Capture the cell that displays the provided text and extract its (X, Y) central coordinate. 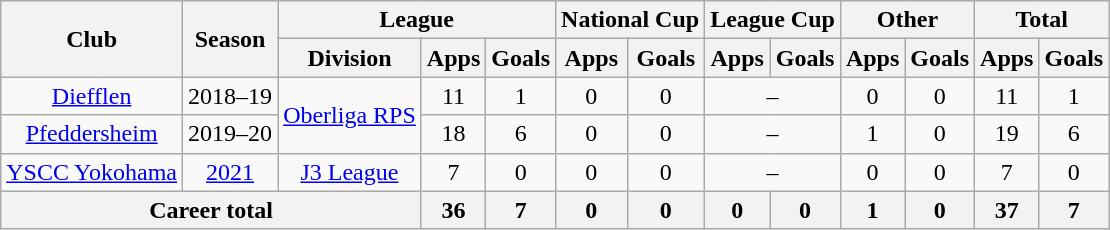
Other (907, 20)
J3 League (350, 172)
2019–20 (230, 134)
Pfeddersheim (92, 134)
Division (350, 58)
Diefflen (92, 96)
2018–19 (230, 96)
YSCC Yokohama (92, 172)
19 (1007, 134)
18 (453, 134)
Oberliga RPS (350, 115)
Career total (212, 210)
2021 (230, 172)
36 (453, 210)
Season (230, 39)
League Cup (773, 20)
League (417, 20)
National Cup (630, 20)
Club (92, 39)
37 (1007, 210)
Total (1042, 20)
